Output the (X, Y) coordinate of the center of the cell containing the given text.  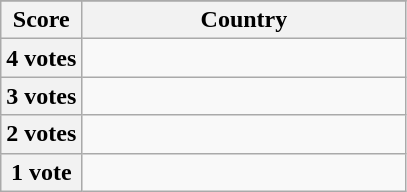
1 vote (42, 172)
2 votes (42, 134)
4 votes (42, 58)
Score (42, 20)
3 votes (42, 96)
Country (244, 20)
